Capture the cell that displays the provided text and extract its (X, Y) central coordinate. 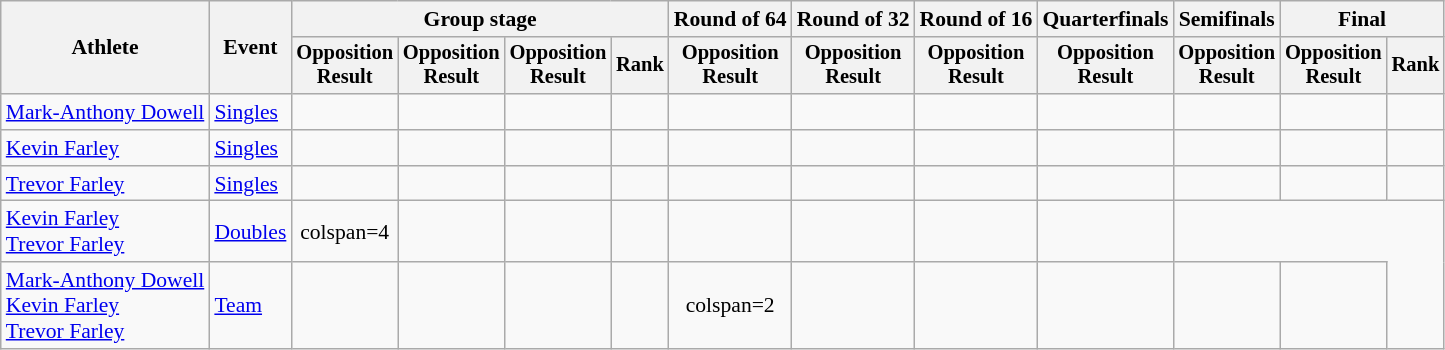
Semifinals (1226, 19)
Mark-Anthony Dowell (106, 112)
Event (250, 48)
Doubles (250, 232)
Group stage (480, 19)
Team (250, 306)
Round of 64 (730, 19)
Kevin FarleyTrevor Farley (106, 232)
colspan=2 (730, 306)
Trevor Farley (106, 184)
Mark-Anthony DowellKevin FarleyTrevor Farley (106, 306)
Round of 16 (976, 19)
Kevin Farley (106, 148)
Quarterfinals (1105, 19)
Athlete (106, 48)
Round of 32 (854, 19)
Final (1362, 19)
colspan=4 (344, 232)
